From the cell containing the given text, extract its center point as (x, y) coordinate. 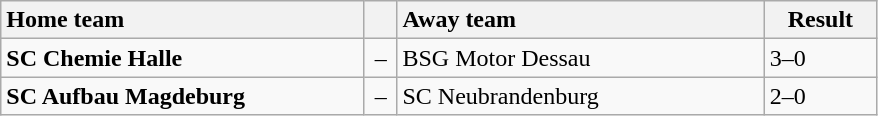
BSG Motor Dessau (580, 58)
SC Chemie Halle (183, 58)
SC Aufbau Magdeburg (183, 96)
Result (820, 20)
2–0 (820, 96)
Home team (183, 20)
3–0 (820, 58)
SC Neubrandenburg (580, 96)
Away team (580, 20)
